From the cell containing the given text, extract its center point as (x, y) coordinate. 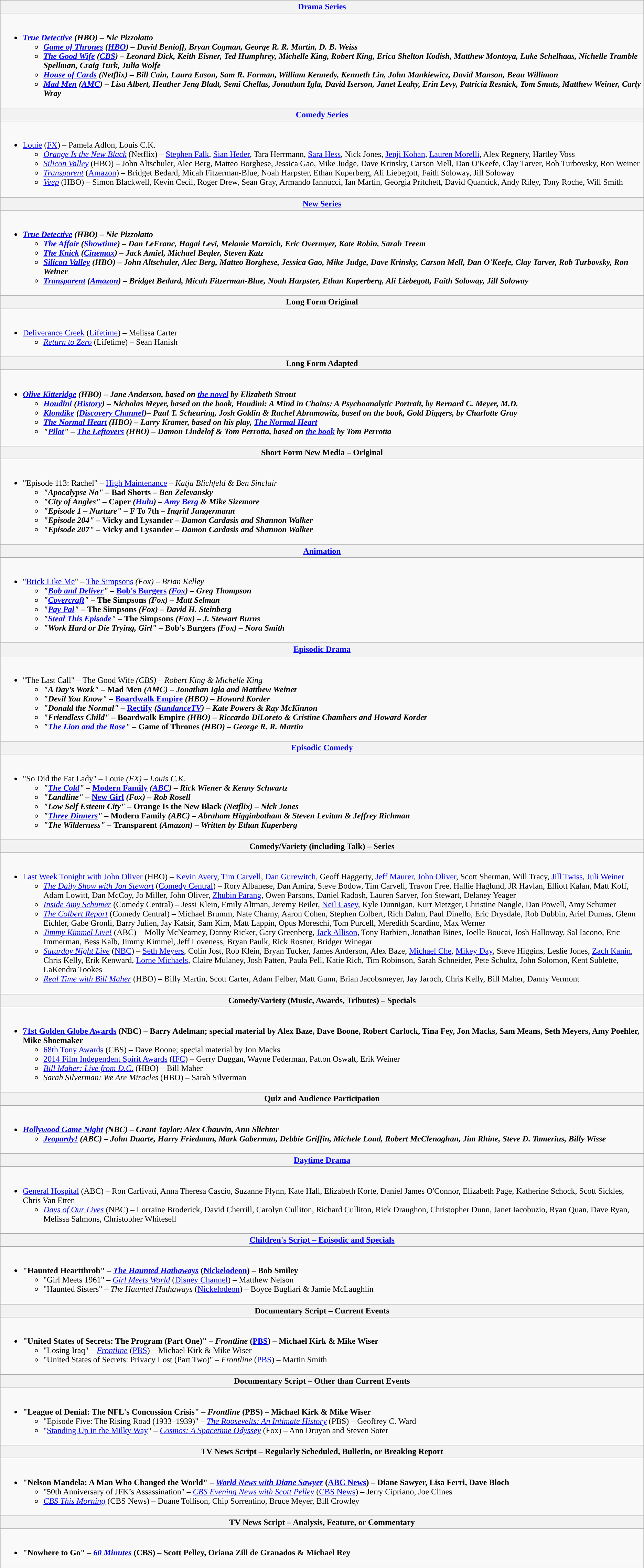
Episodic Comedy (322, 748)
Documentary Script – Current Events (322, 1310)
Drama Series (322, 7)
"Nowhere to Go" – 60 Minutes (CBS) – Scott Pelley, Oriana Zill de Granados & Michael Rey (322, 1548)
Long Form Adapted (322, 363)
Comedy/Variety (Music, Awards, Tributes) – Specials (322, 1000)
Documentary Script – Other than Current Events (322, 1381)
Short Form New Media – Original (322, 452)
TV News Script – Regularly Scheduled, Bulletin, or Breaking Report (322, 1452)
TV News Script – Analysis, Feature, or Commentary (322, 1522)
Daytime Drama (322, 1160)
Long Form Original (322, 302)
Comedy Series (322, 115)
New Series (322, 204)
Children's Script – Episodic and Specials (322, 1240)
Quiz and Audience Participation (322, 1099)
Deliverance Creek (Lifetime) – Melissa CarterReturn to Zero (Lifetime) – Sean Hanish (322, 333)
Animation (322, 551)
Comedy/Variety (including Talk) – Series (322, 846)
Episodic Drama (322, 649)
